Scan for the cell matching the given text and deliver its [X, Y] coordinate at center. 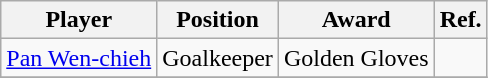
Golden Gloves [356, 58]
Position [218, 20]
Award [356, 20]
Goalkeeper [218, 58]
Ref. [460, 20]
Player [79, 20]
Pan Wen-chieh [79, 58]
